Identify which cell holds the provided text, then report its (x, y) central coordinate. 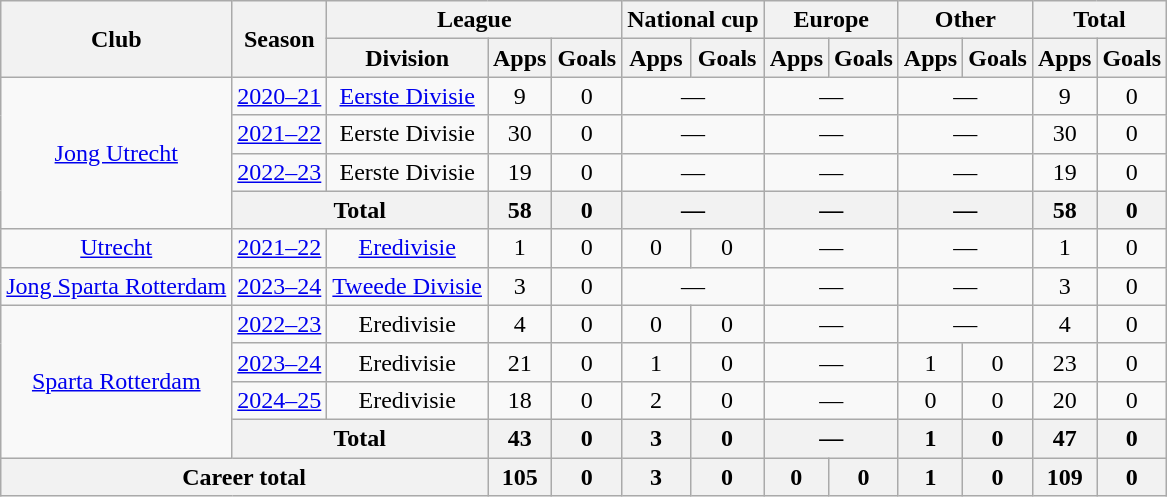
Club (116, 39)
109 (1064, 477)
21 (520, 362)
2 (656, 400)
Division (408, 58)
League (474, 20)
23 (1064, 362)
18 (520, 400)
Career total (244, 477)
47 (1064, 438)
National cup (693, 20)
Utrecht (116, 248)
2024–25 (280, 400)
20 (1064, 400)
43 (520, 438)
Jong Utrecht (116, 153)
Tweede Divisie (408, 286)
Sparta Rotterdam (116, 381)
2020–21 (280, 96)
Europe (831, 20)
Other (965, 20)
Season (280, 39)
Jong Sparta Rotterdam (116, 286)
105 (520, 477)
